Determine the (x, y) coordinate at the center of the cell enclosing the given text.  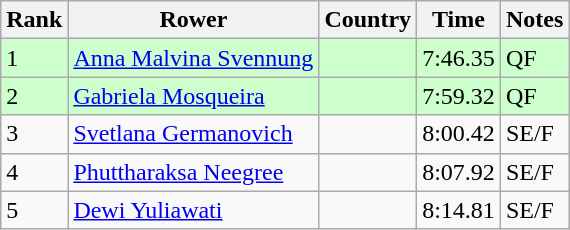
Notes (534, 20)
Anna Malvina Svennung (194, 58)
7:59.32 (459, 96)
Dewi Yuliawati (194, 210)
8:14.81 (459, 210)
Rower (194, 20)
1 (34, 58)
Country (368, 20)
Phuttharaksa Neegree (194, 172)
2 (34, 96)
8:00.42 (459, 134)
8:07.92 (459, 172)
Time (459, 20)
Gabriela Mosqueira (194, 96)
5 (34, 210)
7:46.35 (459, 58)
3 (34, 134)
Svetlana Germanovich (194, 134)
4 (34, 172)
Rank (34, 20)
